Return the (X, Y) coordinate for the center point of the cell that contains the specified text.  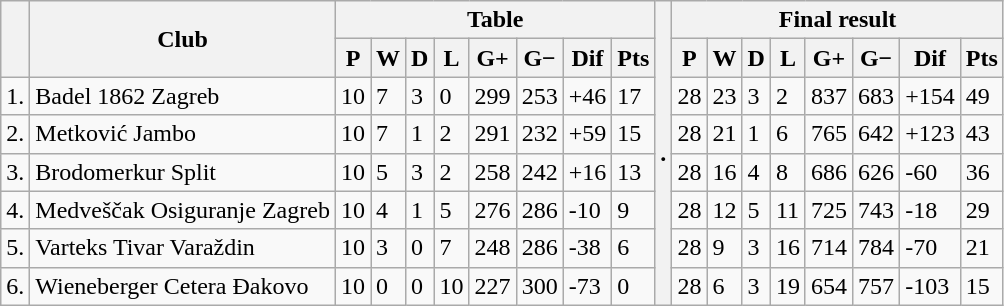
+123 (930, 134)
+59 (588, 134)
-60 (930, 172)
Final result (838, 20)
36 (982, 172)
-38 (588, 248)
299 (492, 96)
29 (982, 210)
6. (16, 286)
743 (876, 210)
837 (828, 96)
8 (788, 172)
19 (788, 286)
725 (828, 210)
13 (634, 172)
248 (492, 248)
-73 (588, 286)
654 (828, 286)
43 (982, 134)
258 (492, 172)
+154 (930, 96)
Table (494, 20)
Club (183, 39)
784 (876, 248)
-103 (930, 286)
242 (540, 172)
3. (16, 172)
686 (828, 172)
Varteks Tivar Varaždin (183, 248)
-70 (930, 248)
626 (876, 172)
Badel 1862 Zagreb (183, 96)
Medveščak Osiguranje Zagreb (183, 210)
253 (540, 96)
2. (16, 134)
Metković Jambo (183, 134)
+16 (588, 172)
642 (876, 134)
4. (16, 210)
1. (16, 96)
757 (876, 286)
12 (724, 210)
714 (828, 248)
+46 (588, 96)
765 (828, 134)
276 (492, 210)
. (664, 153)
232 (540, 134)
291 (492, 134)
-10 (588, 210)
11 (788, 210)
300 (540, 286)
Brodomerkur Split (183, 172)
17 (634, 96)
683 (876, 96)
227 (492, 286)
Wieneberger Cetera Đakovo (183, 286)
-18 (930, 210)
49 (982, 96)
5. (16, 248)
23 (724, 96)
